Provide the (x, y) coordinate of the cell's center where the given text is located.  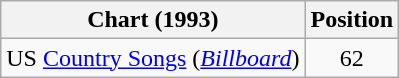
62 (352, 58)
Position (352, 20)
US Country Songs (Billboard) (153, 58)
Chart (1993) (153, 20)
